For the text-containing cell, return its midpoint in (x, y) coordinate format. 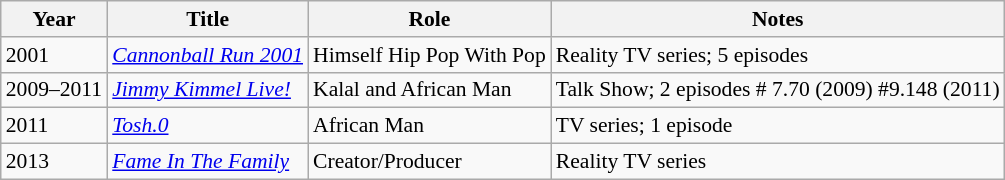
Title (208, 19)
2009–2011 (54, 90)
Kalal and African Man (430, 90)
Fame In The Family (208, 162)
Jimmy Kimmel Live! (208, 90)
2013 (54, 162)
Role (430, 19)
2001 (54, 55)
Cannonball Run 2001 (208, 55)
Notes (778, 19)
African Man (430, 126)
TV series; 1 episode (778, 126)
Reality TV series; 5 episodes (778, 55)
Reality TV series (778, 162)
2011 (54, 126)
Creator/Producer (430, 162)
Year (54, 19)
Talk Show; 2 episodes # 7.70 (2009) #9.148 (2011) (778, 90)
Tosh.0 (208, 126)
Himself Hip Pop With Pop (430, 55)
